Scan for the cell matching the given text and deliver its (x, y) coordinate at center. 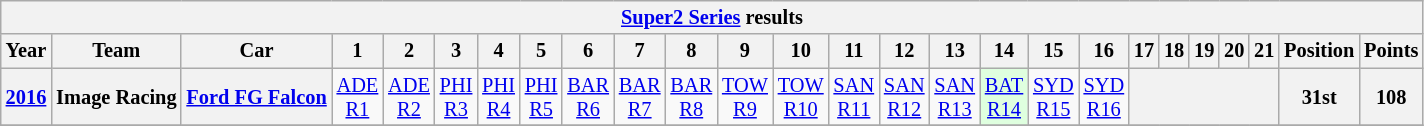
SANR13 (954, 97)
Image Racing (116, 97)
Super2 Series results (712, 17)
2016 (26, 97)
SANR12 (904, 97)
11 (854, 51)
7 (640, 51)
TOWR9 (745, 97)
Points (1391, 51)
5 (542, 51)
13 (954, 51)
3 (456, 51)
4 (498, 51)
21 (1264, 51)
SANR11 (854, 97)
BATR14 (1004, 97)
SYDR16 (1104, 97)
17 (1144, 51)
2 (409, 51)
18 (1174, 51)
SYDR15 (1053, 97)
1 (358, 51)
15 (1053, 51)
6 (588, 51)
108 (1391, 97)
19 (1204, 51)
Car (256, 51)
ADER1 (358, 97)
10 (801, 51)
9 (745, 51)
Position (1319, 51)
PHIR3 (456, 97)
BARR8 (691, 97)
Ford FG Falcon (256, 97)
16 (1104, 51)
20 (1234, 51)
PHIR4 (498, 97)
Team (116, 51)
12 (904, 51)
8 (691, 51)
PHIR5 (542, 97)
ADER2 (409, 97)
TOWR10 (801, 97)
BARR7 (640, 97)
Year (26, 51)
31st (1319, 97)
BARR6 (588, 97)
14 (1004, 51)
